Provide the [x, y] coordinate of the cell's center where the given text is located.  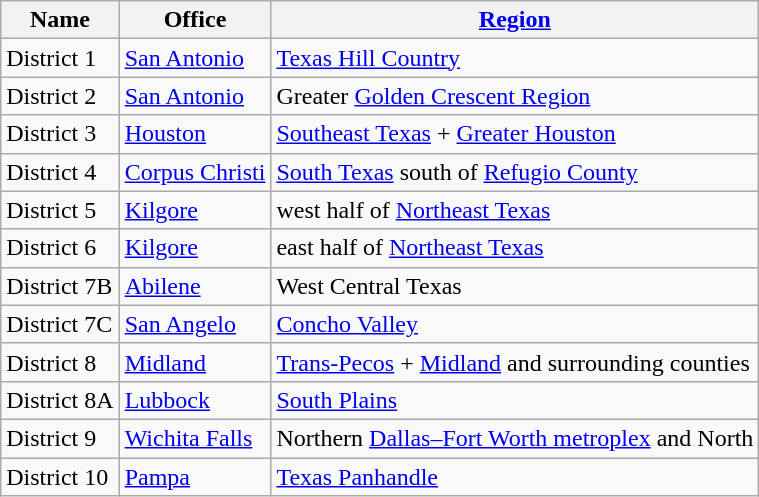
District 8A [60, 400]
Houston [195, 134]
Texas Panhandle [515, 477]
District 9 [60, 438]
West Central Texas [515, 286]
Corpus Christi [195, 172]
east half of Northeast Texas [515, 248]
Lubbock [195, 400]
Texas Hill Country [515, 58]
District 2 [60, 96]
South Plains [515, 400]
Office [195, 20]
District 8 [60, 362]
Southeast Texas + Greater Houston [515, 134]
District 7C [60, 324]
South Texas south of Refugio County [515, 172]
Pampa [195, 477]
District 5 [60, 210]
District 6 [60, 248]
District 4 [60, 172]
Region [515, 20]
San Angelo [195, 324]
District 3 [60, 134]
District 10 [60, 477]
District 1 [60, 58]
west half of Northeast Texas [515, 210]
Concho Valley [515, 324]
Midland [195, 362]
Wichita Falls [195, 438]
Name [60, 20]
Greater Golden Crescent Region [515, 96]
Abilene [195, 286]
Trans-Pecos + Midland and surrounding counties [515, 362]
District 7B [60, 286]
Northern Dallas–Fort Worth metroplex and North [515, 438]
